Provide the [x, y] coordinate of the cell's center where the given text is located.  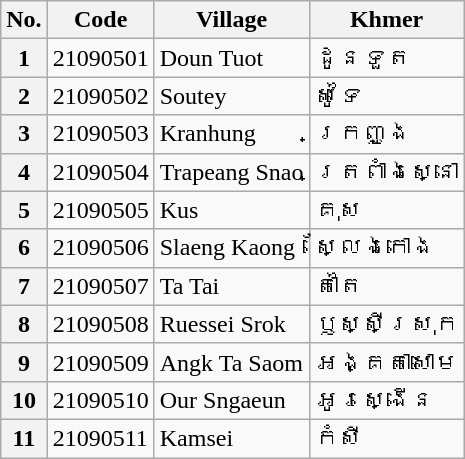
10 [24, 400]
21090510 [100, 400]
21090508 [100, 324]
អូរស្ងើន [386, 400]
4 [24, 172]
11 [24, 438]
21090503 [100, 134]
21090502 [100, 96]
ត្រពាំងស្នោ [386, 172]
Doun Tuot [232, 58]
Angk Ta Saom [232, 362]
តាតៃ [386, 286]
អង្គតាសោម [386, 362]
21090505 [100, 210]
Our Sngaeun [232, 400]
Slaeng Kaong [232, 248]
5 [24, 210]
7 [24, 286]
9 [24, 362]
ក្រញូង [386, 134]
21090509 [100, 362]
Code [100, 20]
Soutey [232, 96]
ឫស្សីស្រុក [386, 324]
6 [24, 248]
Kamsei [232, 438]
ដូនទួត [386, 58]
2 [24, 96]
គុស [386, 210]
Ruessei Srok [232, 324]
21090511 [100, 438]
1 [24, 58]
Ta Tai [232, 286]
Kranhung [232, 134]
3 [24, 134]
សូទៃ [386, 96]
No. [24, 20]
កំសី [386, 438]
21090507 [100, 286]
Village [232, 20]
8 [24, 324]
Khmer [386, 20]
ស្លែងកោង [386, 248]
21090504 [100, 172]
Trapeang Snao [232, 172]
21090506 [100, 248]
21090501 [100, 58]
Kus [232, 210]
